Locate the cell with the specified text and output its [x, y] center coordinate. 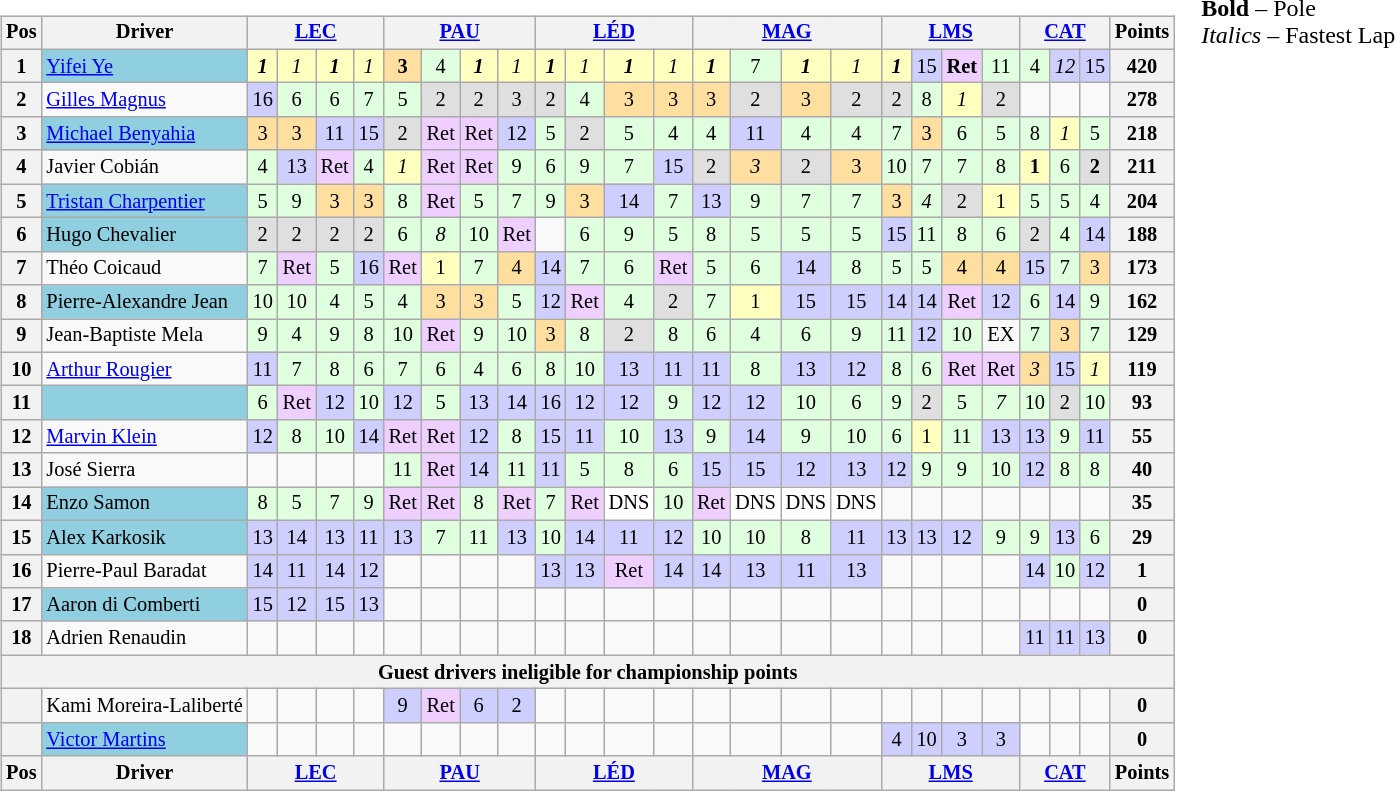
Hugo Chevalier [144, 235]
18 [21, 638]
173 [1142, 268]
129 [1142, 336]
29 [1142, 537]
420 [1142, 66]
Yifei Ye [144, 66]
Victor Martins [144, 739]
17 [21, 605]
Kami Moreira-Laliberté [144, 706]
40 [1142, 470]
Tristan Charpentier [144, 201]
55 [1142, 437]
Pierre-Alexandre Jean [144, 302]
218 [1142, 134]
Aaron di Comberti [144, 605]
Enzo Samon [144, 504]
José Sierra [144, 470]
35 [1142, 504]
278 [1142, 100]
211 [1142, 167]
EX [1001, 336]
Arthur Rougier [144, 369]
188 [1142, 235]
Marvin Klein [144, 437]
Adrien Renaudin [144, 638]
93 [1142, 403]
204 [1142, 201]
Pierre-Paul Baradat [144, 571]
119 [1142, 369]
Alex Karkosik [144, 537]
Jean-Baptiste Mela [144, 336]
162 [1142, 302]
Guest drivers ineligible for championship points [588, 672]
Javier Cobián [144, 167]
Gilles Magnus [144, 100]
Théo Coicaud [144, 268]
Michael Benyahia [144, 134]
